Scan for the cell matching the given text and deliver its [X, Y] coordinate at center. 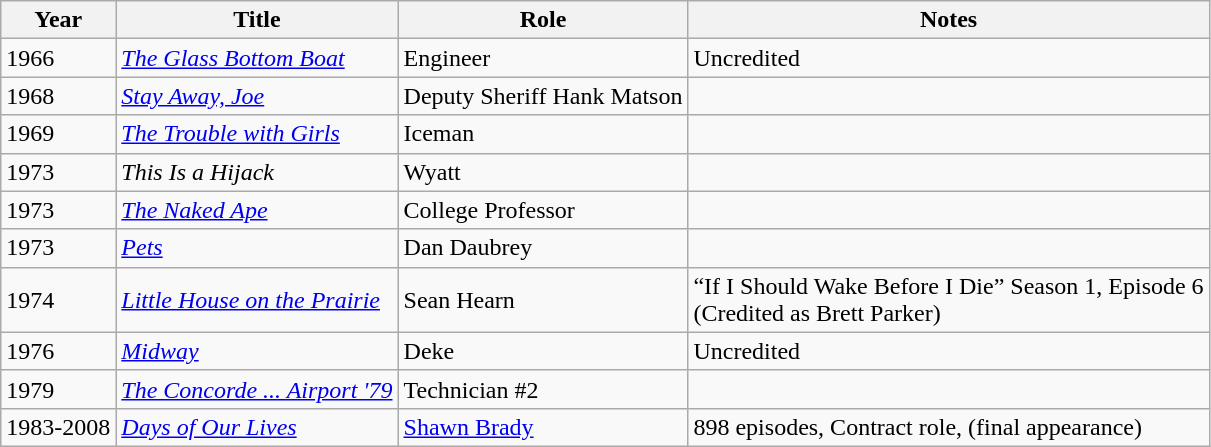
The Trouble with Girls [257, 134]
Title [257, 20]
1969 [58, 134]
Days of Our Lives [257, 427]
Pets [257, 248]
1974 [58, 300]
The Naked Ape [257, 210]
1983-2008 [58, 427]
College Professor [543, 210]
Shawn Brady [543, 427]
Engineer [543, 58]
Dan Daubrey [543, 248]
1979 [58, 389]
Role [543, 20]
898 episodes, Contract role, (final appearance) [948, 427]
Technician #2 [543, 389]
The Glass Bottom Boat [257, 58]
Deke [543, 351]
Little House on the Prairie [257, 300]
1966 [58, 58]
Iceman [543, 134]
1968 [58, 96]
Wyatt [543, 172]
“If I Should Wake Before I Die” Season 1, Episode 6(Credited as Brett Parker) [948, 300]
Stay Away, Joe [257, 96]
1976 [58, 351]
Year [58, 20]
Deputy Sheriff Hank Matson [543, 96]
This Is a Hijack [257, 172]
Midway [257, 351]
Sean Hearn [543, 300]
The Concorde ... Airport '79 [257, 389]
Notes [948, 20]
